Output the [X, Y] coordinate of the center of the cell containing the given text.  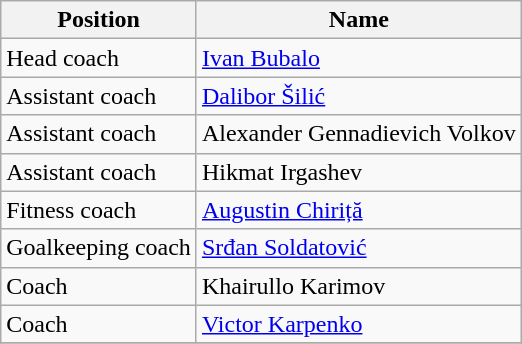
Alexander Gennadievich Volkov [358, 134]
Augustin Chiriță [358, 210]
Fitness coach [99, 210]
Khairullo Karimov [358, 286]
Name [358, 20]
Ivan Bubalo [358, 58]
Victor Karpenko [358, 324]
Srđan Soldatović [358, 248]
Dalibor Šilić [358, 96]
Position [99, 20]
Hikmat Irgashev [358, 172]
Goalkeeping coach [99, 248]
Head coach [99, 58]
